Provide the [x, y] coordinate of the cell's center where the given text is located.  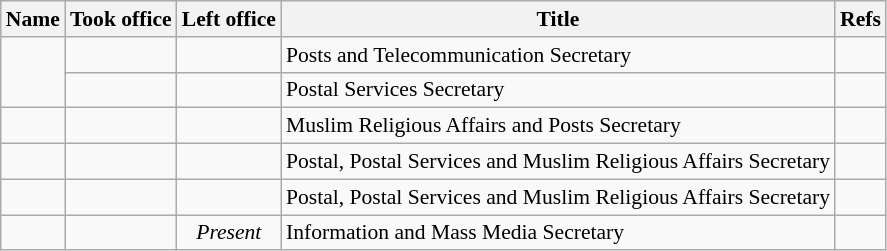
Posts and Telecommunication Secretary [558, 55]
Left office [229, 19]
Name [33, 19]
Postal Services Secretary [558, 90]
Title [558, 19]
Muslim Religious Affairs and Posts Secretary [558, 126]
Present [229, 233]
Refs [860, 19]
Information and Mass Media Secretary [558, 233]
Took office [121, 19]
